Return the (X, Y) coordinate for the center point of the cell that contains the specified text.  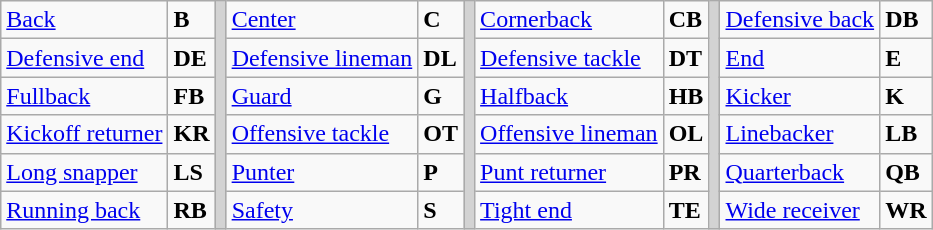
Offensive tackle (322, 134)
Quarterback (800, 172)
Punt returner (570, 172)
Defensive lineman (322, 58)
PR (686, 172)
OL (686, 134)
LB (906, 134)
K (906, 96)
DT (686, 58)
Defensive end (84, 58)
E (906, 58)
WR (906, 210)
Defensive tackle (570, 58)
Linebacker (800, 134)
Back (84, 20)
Punter (322, 172)
HB (686, 96)
G (441, 96)
DB (906, 20)
CB (686, 20)
KR (192, 134)
Running back (84, 210)
Safety (322, 210)
Guard (322, 96)
QB (906, 172)
Cornerback (570, 20)
TE (686, 210)
Wide receiver (800, 210)
DL (441, 58)
DE (192, 58)
End (800, 58)
Kicker (800, 96)
Tight end (570, 210)
Offensive lineman (570, 134)
S (441, 210)
B (192, 20)
Long snapper (84, 172)
P (441, 172)
Center (322, 20)
RB (192, 210)
OT (441, 134)
FB (192, 96)
C (441, 20)
LS (192, 172)
Kickoff returner (84, 134)
Defensive back (800, 20)
Halfback (570, 96)
Fullback (84, 96)
